From the cell containing the given text, extract its center point as (X, Y) coordinate. 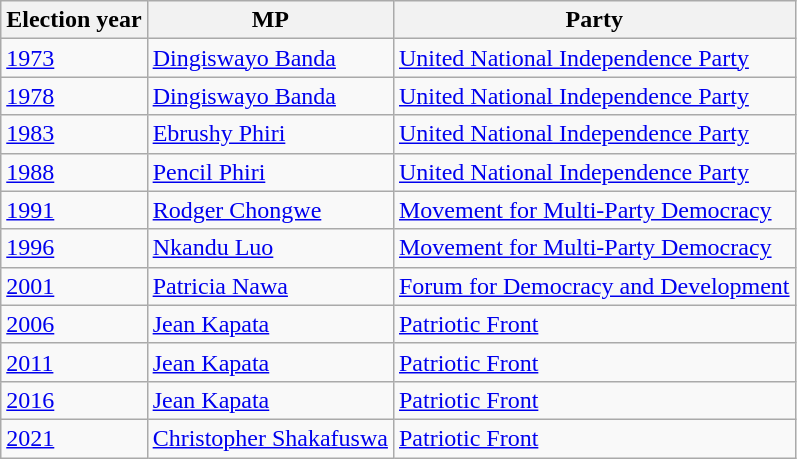
Ebrushy Phiri (270, 134)
2016 (74, 400)
2011 (74, 362)
2021 (74, 438)
1973 (74, 58)
2006 (74, 324)
1988 (74, 172)
Forum for Democracy and Development (594, 286)
Party (594, 20)
1983 (74, 134)
Rodger Chongwe (270, 210)
Christopher Shakafuswa (270, 438)
Patricia Nawa (270, 286)
Election year (74, 20)
MP (270, 20)
1991 (74, 210)
Nkandu Luo (270, 248)
2001 (74, 286)
Pencil Phiri (270, 172)
1978 (74, 96)
1996 (74, 248)
